Detect which cell encompasses the target text, then output its [x, y] center coordinate. 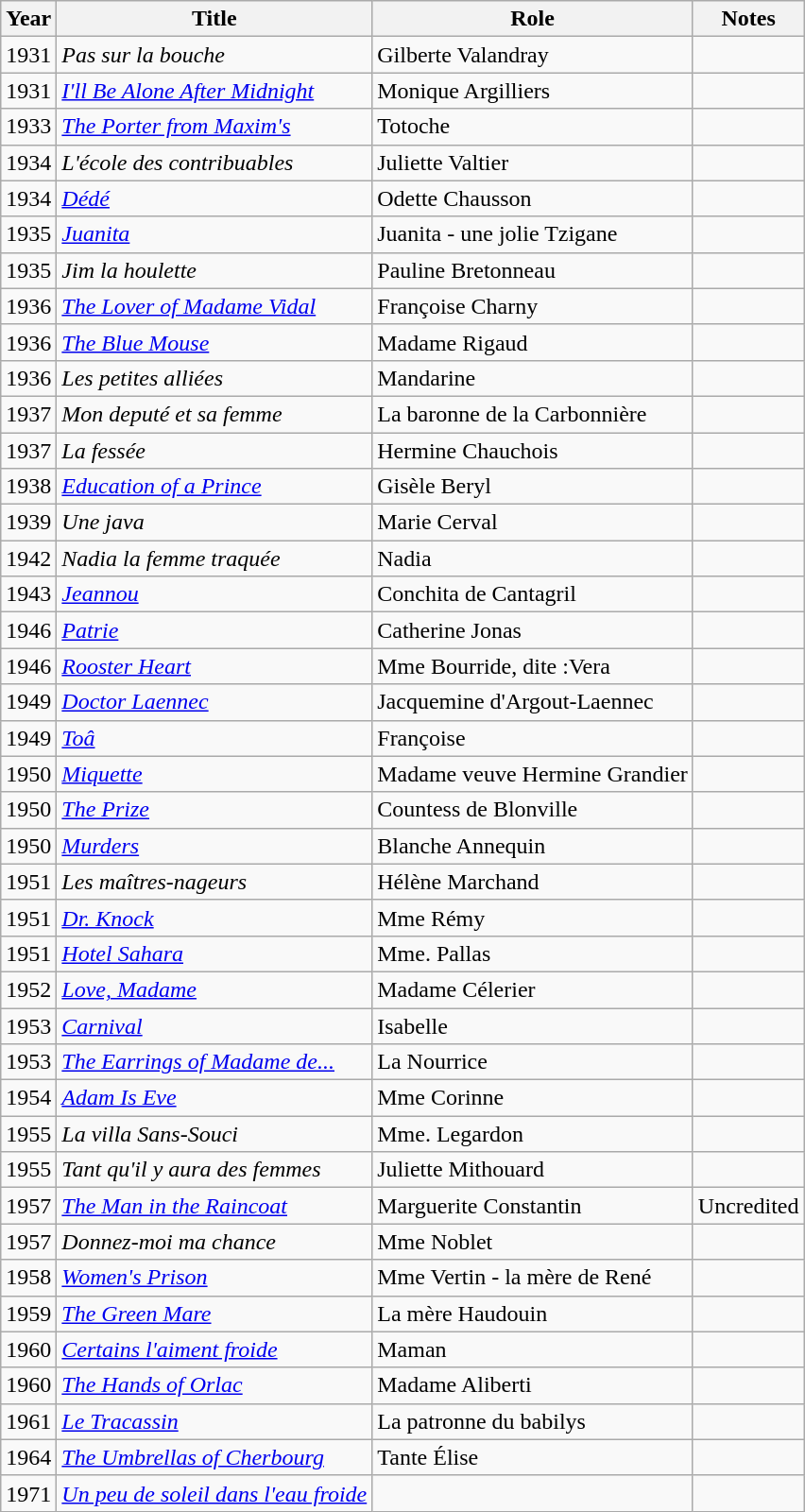
Françoise Charny [533, 306]
Pauline Bretonneau [533, 270]
Mme Rémy [533, 918]
Mme Noblet [533, 1242]
Toâ [214, 738]
Year [28, 19]
La patronne du babilys [533, 1421]
Nadia [533, 558]
1954 [28, 1098]
Une java [214, 523]
Hélène Marchand [533, 882]
1933 [28, 127]
1942 [28, 558]
The Blue Mouse [214, 342]
Donnez-moi ma chance [214, 1242]
The Green Mare [214, 1314]
Juliette Valtier [533, 163]
1961 [28, 1421]
Françoise [533, 738]
Education of a Prince [214, 487]
I'll Be Alone After Midnight [214, 91]
Mme Corinne [533, 1098]
Les petites alliées [214, 378]
Totoche [533, 127]
La villa Sans-Souci [214, 1134]
Rooster Heart [214, 666]
Marguerite Constantin [533, 1206]
Le Tracassin [214, 1421]
Madame Célerier [533, 989]
Marie Cerval [533, 523]
Nadia la femme traquée [214, 558]
1958 [28, 1278]
Carnival [214, 1025]
La baronne de la Carbonnière [533, 414]
Juanita - une jolie Tzigane [533, 234]
Jim la houlette [214, 270]
The Umbrellas of Cherbourg [214, 1457]
Isabelle [533, 1025]
Patrie [214, 630]
Pas sur la bouche [214, 55]
Maman [533, 1349]
Mon deputé et sa femme [214, 414]
Notes [748, 19]
Mme. Pallas [533, 954]
The Man in the Raincoat [214, 1206]
Title [214, 19]
1938 [28, 487]
Uncredited [748, 1206]
Role [533, 19]
Tant qu'il y aura des femmes [214, 1170]
Jeannou [214, 594]
The Prize [214, 810]
Miquette [214, 774]
La fessée [214, 451]
Mme Vertin - la mère de René [533, 1278]
Madame Aliberti [533, 1385]
Blanche Annequin [533, 846]
Madame Rigaud [533, 342]
Jacquemine d'Argout-Laennec [533, 702]
1939 [28, 523]
Certains l'aiment froide [214, 1349]
Tante Élise [533, 1457]
Love, Madame [214, 989]
Odette Chausson [533, 198]
Hotel Sahara [214, 954]
L'école des contribuables [214, 163]
Women's Prison [214, 1278]
Catherine Jonas [533, 630]
Doctor Laennec [214, 702]
Madame veuve Hermine Grandier [533, 774]
1971 [28, 1493]
Murders [214, 846]
1959 [28, 1314]
1943 [28, 594]
Dr. Knock [214, 918]
The Earrings of Madame de... [214, 1062]
Juanita [214, 234]
The Hands of Orlac [214, 1385]
Mme Bourride, dite :Vera [533, 666]
Juliette Mithouard [533, 1170]
La Nourrice [533, 1062]
Hermine Chauchois [533, 451]
Mme. Legardon [533, 1134]
The Lover of Madame Vidal [214, 306]
Mandarine [533, 378]
La mère Haudouin [533, 1314]
Dédé [214, 198]
Conchita de Cantagril [533, 594]
Countess de Blonville [533, 810]
The Porter from Maxim's [214, 127]
Adam Is Eve [214, 1098]
Gisèle Beryl [533, 487]
Gilberte Valandray [533, 55]
1964 [28, 1457]
Monique Argilliers [533, 91]
Un peu de soleil dans l'eau froide [214, 1493]
1952 [28, 989]
Les maîtres-nageurs [214, 882]
